Provide the [X, Y] coordinate of the cell's center where the given text is located.  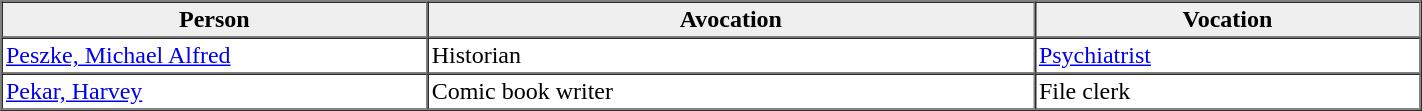
Person [215, 20]
Comic book writer [730, 92]
Avocation [730, 20]
Psychiatrist [1227, 56]
File clerk [1227, 92]
Peszke, Michael Alfred [215, 56]
Historian [730, 56]
Pekar, Harvey [215, 92]
Vocation [1227, 20]
